Provide the [x, y] coordinate of the cell's center where the given text is located.  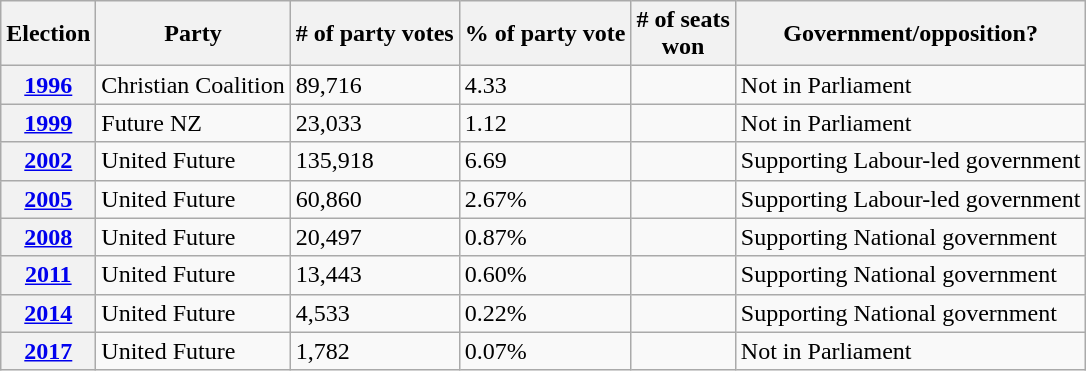
0.22% [545, 313]
1.12 [545, 123]
89,716 [374, 85]
Government/opposition? [910, 34]
13,443 [374, 275]
4.33 [545, 85]
# of seatswon [683, 34]
4,533 [374, 313]
2017 [48, 351]
6.69 [545, 161]
% of party vote [545, 34]
Party [193, 34]
2008 [48, 237]
2002 [48, 161]
60,860 [374, 199]
0.87% [545, 237]
2.67% [545, 199]
20,497 [374, 237]
1996 [48, 85]
2014 [48, 313]
1999 [48, 123]
1,782 [374, 351]
2011 [48, 275]
23,033 [374, 123]
Christian Coalition [193, 85]
2005 [48, 199]
Future NZ [193, 123]
0.60% [545, 275]
0.07% [545, 351]
135,918 [374, 161]
Election [48, 34]
# of party votes [374, 34]
